Return the [x, y] coordinate for the center point of the cell that contains the specified text.  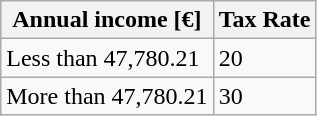
More than 47,780.21 [107, 96]
20 [264, 58]
30 [264, 96]
Less than 47,780.21 [107, 58]
Tax Rate [264, 20]
Annual income [€] [107, 20]
